Return the [x, y] coordinate for the center point of the cell that contains the specified text.  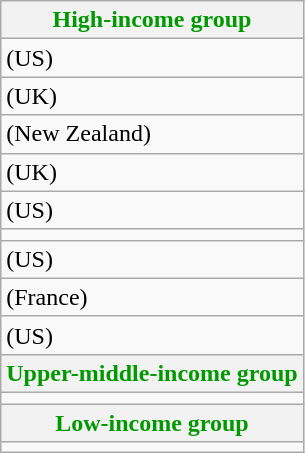
Low-income group [152, 423]
Upper-middle-income group [152, 373]
High-income group [152, 20]
(France) [152, 297]
(New Zealand) [152, 134]
